Extract the (x, y) coordinate from the center of the cell holding the provided text.  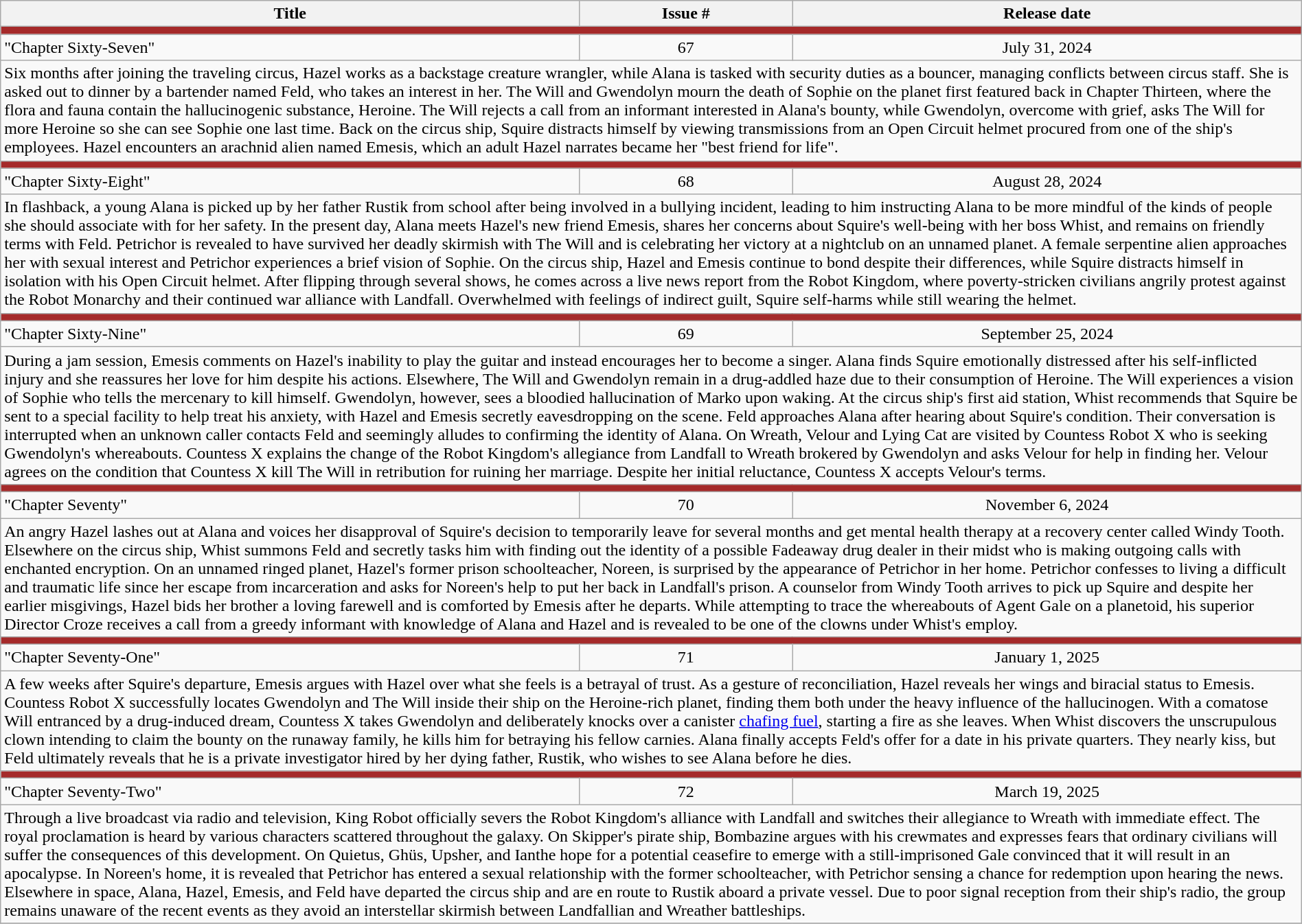
Issue # (687, 14)
September 25, 2024 (1047, 334)
69 (687, 334)
Title (290, 14)
"Chapter Sixty-Eight" (290, 181)
72 (687, 792)
67 (687, 47)
Release date (1047, 14)
"Chapter Seventy" (290, 505)
"Chapter Sixty-Nine" (290, 334)
March 19, 2025 (1047, 792)
70 (687, 505)
"Chapter Seventy-Two" (290, 792)
August 28, 2024 (1047, 181)
November 6, 2024 (1047, 505)
July 31, 2024 (1047, 47)
71 (687, 658)
"Chapter Sixty-Seven" (290, 47)
January 1, 2025 (1047, 658)
"Chapter Seventy-One" (290, 658)
68 (687, 181)
